Scan for the cell matching the given text and deliver its (x, y) coordinate at center. 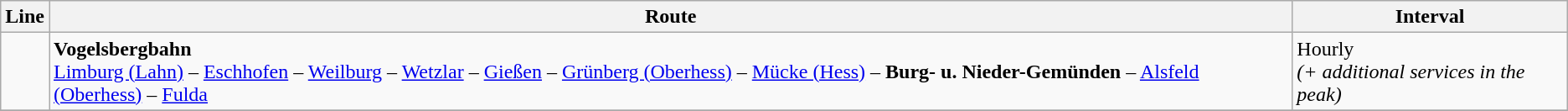
Line (25, 17)
Route (670, 17)
Hourly (+ additional services in the peak) (1430, 71)
Interval (1430, 17)
